Locate the cell with the specified text and output its (X, Y) center coordinate. 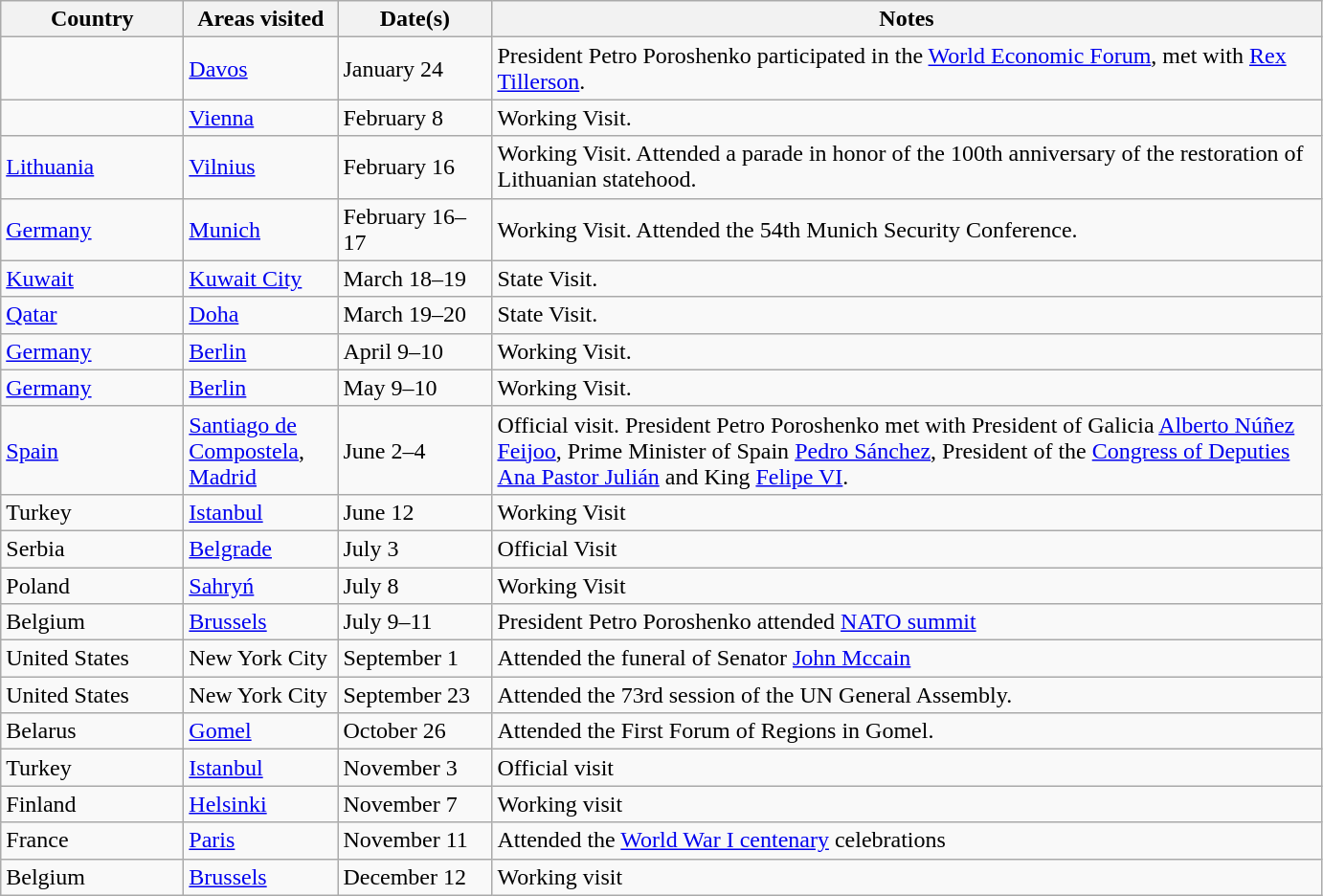
Helsinki (260, 804)
President Petro Poroshenko participated in the World Economic Forum, met with Rex Tillerson. (907, 69)
July 9–11 (415, 622)
Spain (92, 450)
Attended the funeral of Senator John Mccain (907, 659)
June 2–4 (415, 450)
Vienna (260, 118)
February 16–17 (415, 230)
April 9–10 (415, 351)
December 12 (415, 877)
Official visit (907, 768)
July 8 (415, 585)
Finland (92, 804)
October 26 (415, 731)
Areas visited (260, 19)
President Petro Poroshenko attended NATO summit (907, 622)
Official Visit (907, 549)
Davos (260, 69)
Kuwait (92, 279)
Working Visit. Attended a parade in honor of the 100th anniversary of the restoration of Lithuanian statehood. (907, 167)
November 7 (415, 804)
Qatar (92, 315)
Belgrade (260, 549)
Working Visit. Attended the 54th Munich Security Conference. (907, 230)
February 16 (415, 167)
Sahryń (260, 585)
July 3 (415, 549)
Vilnius (260, 167)
Country (92, 19)
January 24 (415, 69)
Gomel (260, 731)
September 1 (415, 659)
February 8 (415, 118)
Lithuania (92, 167)
Kuwait City (260, 279)
Santiago de Compostela, Madrid (260, 450)
Date(s) (415, 19)
Doha (260, 315)
March 19–20 (415, 315)
Attended the World War I centenary celebrations (907, 840)
Munich (260, 230)
Poland (92, 585)
Notes (907, 19)
June 12 (415, 512)
Attended the First Forum of Regions in Gomel. (907, 731)
Attended the 73rd session of the UN General Assembly. (907, 695)
France (92, 840)
November 11 (415, 840)
Paris (260, 840)
Serbia (92, 549)
Belarus (92, 731)
September 23 (415, 695)
March 18–19 (415, 279)
November 3 (415, 768)
May 9–10 (415, 388)
